Detect which cell encompasses the target text, then output its (X, Y) center coordinate. 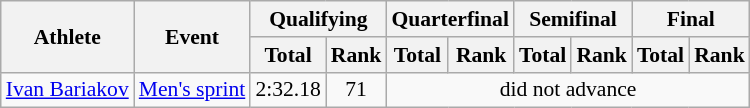
Athlete (68, 36)
Men's sprint (192, 90)
Quarterfinal (450, 19)
Final (691, 19)
did not advance (568, 90)
2:32.18 (288, 90)
Semifinal (573, 19)
71 (356, 90)
Event (192, 36)
Ivan Bariakov (68, 90)
Qualifying (318, 19)
